Return the (X, Y) coordinate for the center point of the cell that contains the specified text.  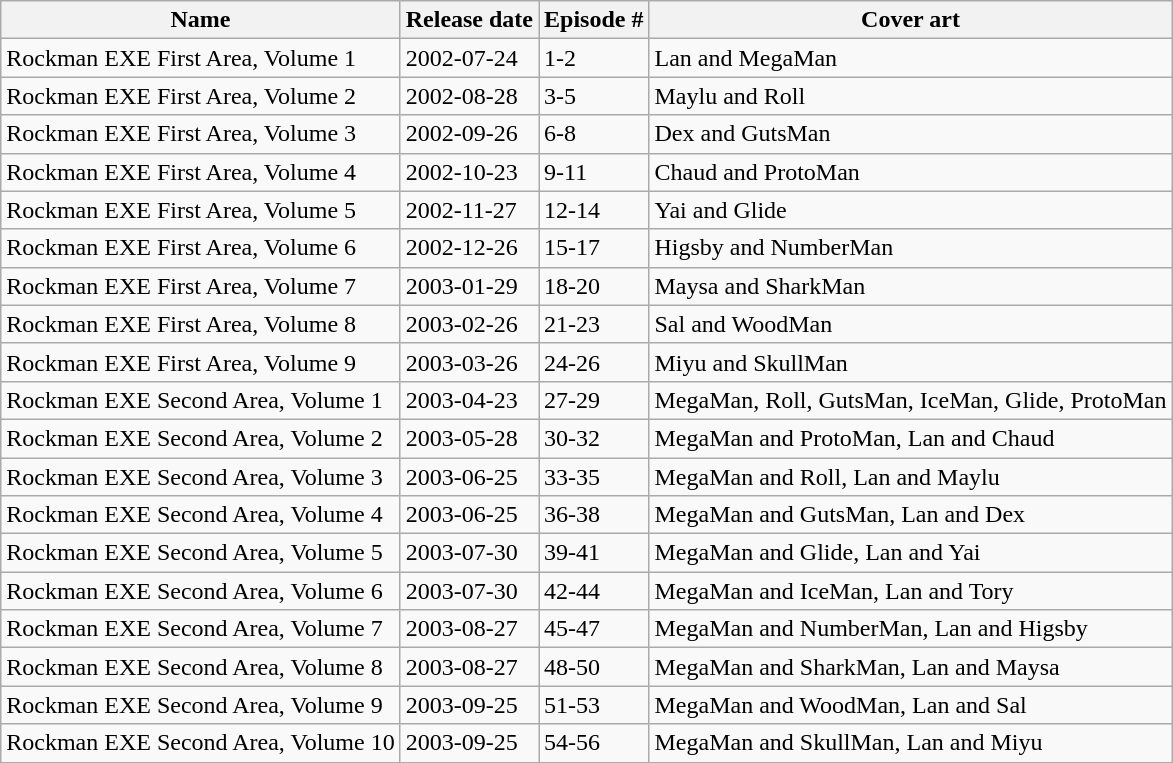
51-53 (594, 705)
30-32 (594, 438)
Dex and GutsMan (910, 134)
Maylu and Roll (910, 96)
Rockman EXE First Area, Volume 8 (200, 324)
Rockman EXE Second Area, Volume 2 (200, 438)
Rockman EXE Second Area, Volume 6 (200, 591)
MegaMan and Glide, Lan and Yai (910, 553)
2003-03-26 (469, 362)
Sal and WoodMan (910, 324)
Rockman EXE Second Area, Volume 7 (200, 629)
Higsby and NumberMan (910, 248)
2002-10-23 (469, 172)
39-41 (594, 553)
12-14 (594, 210)
9-11 (594, 172)
Rockman EXE First Area, Volume 6 (200, 248)
2003-01-29 (469, 286)
MegaMan and NumberMan, Lan and Higsby (910, 629)
54-56 (594, 743)
2003-04-23 (469, 400)
6-8 (594, 134)
MegaMan and Roll, Lan and Maylu (910, 477)
2002-11-27 (469, 210)
MegaMan and GutsMan, Lan and Dex (910, 515)
Rockman EXE First Area, Volume 4 (200, 172)
18-20 (594, 286)
2003-05-28 (469, 438)
Rockman EXE Second Area, Volume 3 (200, 477)
2003-02-26 (469, 324)
Rockman EXE Second Area, Volume 9 (200, 705)
Rockman EXE First Area, Volume 5 (200, 210)
MegaMan and SkullMan, Lan and Miyu (910, 743)
Maysa and SharkMan (910, 286)
Rockman EXE First Area, Volume 7 (200, 286)
2002-08-28 (469, 96)
MegaMan and IceMan, Lan and Tory (910, 591)
Rockman EXE First Area, Volume 9 (200, 362)
Rockman EXE Second Area, Volume 10 (200, 743)
MegaMan and SharkMan, Lan and Maysa (910, 667)
Rockman EXE First Area, Volume 1 (200, 58)
3-5 (594, 96)
Episode # (594, 20)
2002-09-26 (469, 134)
Name (200, 20)
Yai and Glide (910, 210)
42-44 (594, 591)
48-50 (594, 667)
Chaud and ProtoMan (910, 172)
Rockman EXE Second Area, Volume 5 (200, 553)
Rockman EXE First Area, Volume 2 (200, 96)
Rockman EXE First Area, Volume 3 (200, 134)
Cover art (910, 20)
Lan and MegaMan (910, 58)
Rockman EXE Second Area, Volume 1 (200, 400)
2002-12-26 (469, 248)
45-47 (594, 629)
MegaMan, Roll, GutsMan, IceMan, Glide, ProtoMan (910, 400)
Rockman EXE Second Area, Volume 4 (200, 515)
Release date (469, 20)
MegaMan and ProtoMan, Lan and Chaud (910, 438)
15-17 (594, 248)
21-23 (594, 324)
1-2 (594, 58)
27-29 (594, 400)
36-38 (594, 515)
24-26 (594, 362)
2002-07-24 (469, 58)
33-35 (594, 477)
Rockman EXE Second Area, Volume 8 (200, 667)
Miyu and SkullMan (910, 362)
MegaMan and WoodMan, Lan and Sal (910, 705)
